Provide the (x, y) coordinate of the cell's center where the given text is located.  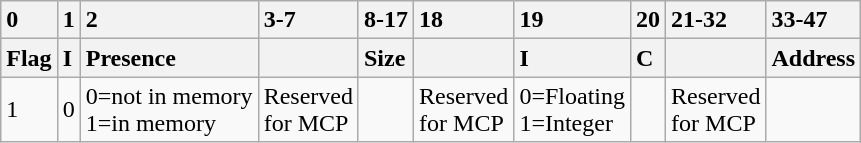
21-32 (716, 20)
0=Floating1=Integer (572, 110)
Presence (169, 58)
19 (572, 20)
Flag (29, 58)
0=not in memory1=in memory (169, 110)
8-17 (386, 20)
18 (464, 20)
3-7 (308, 20)
Address (814, 58)
20 (648, 20)
33-47 (814, 20)
C (648, 58)
2 (169, 20)
Size (386, 58)
